Locate the cell with the specified text and output its (X, Y) center coordinate. 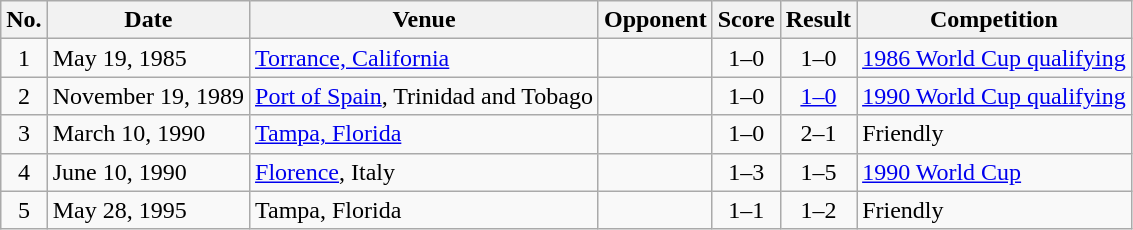
May 19, 1985 (148, 58)
1990 World Cup (994, 172)
Port of Spain, Trinidad and Tobago (424, 96)
2 (24, 96)
Venue (424, 20)
Competition (994, 20)
3 (24, 134)
2–1 (818, 134)
Date (148, 20)
1–3 (746, 172)
1–2 (818, 210)
Torrance, California (424, 58)
5 (24, 210)
Result (818, 20)
1986 World Cup qualifying (994, 58)
No. (24, 20)
1990 World Cup qualifying (994, 96)
1–5 (818, 172)
Florence, Italy (424, 172)
May 28, 1995 (148, 210)
November 19, 1989 (148, 96)
Score (746, 20)
1–1 (746, 210)
Opponent (655, 20)
June 10, 1990 (148, 172)
4 (24, 172)
March 10, 1990 (148, 134)
1 (24, 58)
